From the cell containing the given text, extract its center point as (x, y) coordinate. 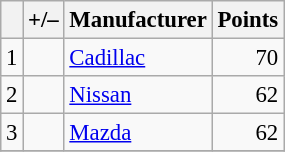
70 (248, 58)
Manufacturer (138, 20)
+/– (44, 20)
3 (12, 133)
1 (12, 58)
Mazda (138, 133)
2 (12, 95)
Cadillac (138, 58)
Points (248, 20)
Nissan (138, 95)
